Output the (x, y) coordinate of the center of the cell containing the given text.  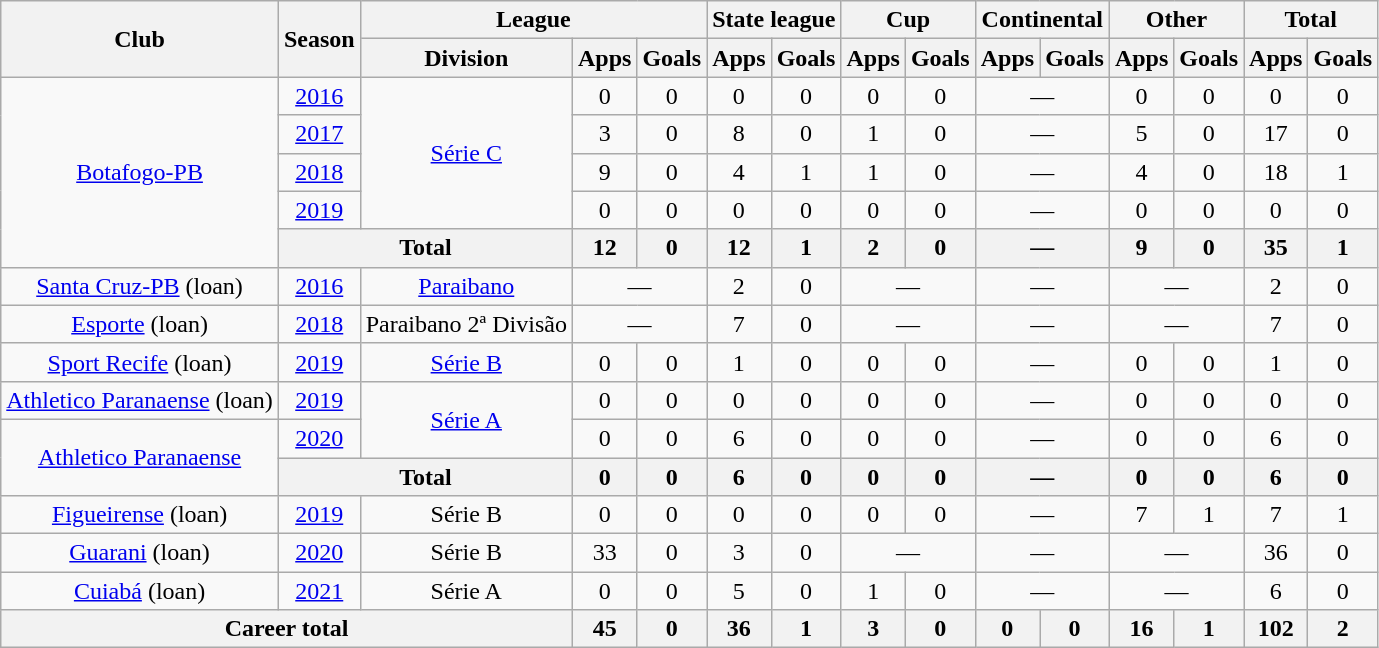
18 (1276, 172)
Season (319, 39)
Career total (287, 629)
8 (739, 134)
Paraibano (466, 286)
Cup (908, 20)
2021 (319, 591)
Série C (466, 153)
Cuiabá (loan) (140, 591)
Paraibano 2ª Divisão (466, 324)
2017 (319, 134)
102 (1276, 629)
Figueirense (loan) (140, 515)
Continental (1042, 20)
Esporte (loan) (140, 324)
Other (1176, 20)
17 (1276, 134)
Athletico Paranaense (loan) (140, 400)
Guarani (loan) (140, 553)
State league (774, 20)
Club (140, 39)
Athletico Paranaense (140, 457)
16 (1141, 629)
Santa Cruz-PB (loan) (140, 286)
League (533, 20)
45 (604, 629)
35 (1276, 248)
Division (466, 58)
Sport Recife (loan) (140, 362)
Botafogo-PB (140, 172)
33 (604, 553)
